Capture the cell that displays the provided text and extract its [x, y] central coordinate. 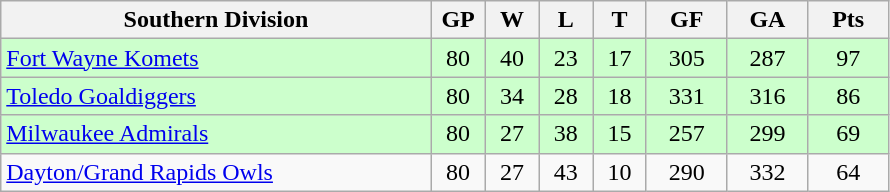
34 [512, 96]
Southern Division [216, 20]
Pts [848, 20]
86 [848, 96]
316 [768, 96]
17 [620, 58]
15 [620, 134]
GA [768, 20]
18 [620, 96]
Dayton/Grand Rapids Owls [216, 172]
W [512, 20]
299 [768, 134]
10 [620, 172]
290 [686, 172]
64 [848, 172]
97 [848, 58]
305 [686, 58]
GF [686, 20]
T [620, 20]
28 [566, 96]
23 [566, 58]
43 [566, 172]
L [566, 20]
38 [566, 134]
Milwaukee Admirals [216, 134]
257 [686, 134]
40 [512, 58]
332 [768, 172]
Fort Wayne Komets [216, 58]
Toledo Goaldiggers [216, 96]
69 [848, 134]
287 [768, 58]
GP [458, 20]
331 [686, 96]
